Provide the [X, Y] coordinate of the cell's center where the given text is located.  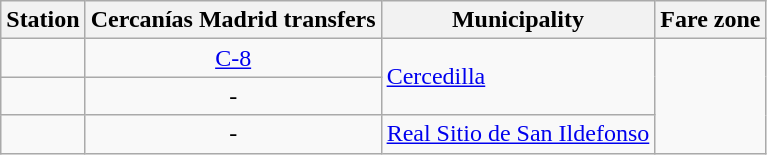
Fare zone [710, 20]
Real Sitio de San Ildefonso [518, 134]
C-8 [233, 58]
Municipality [518, 20]
Station [43, 20]
Cercanías Madrid transfers [233, 20]
Cercedilla [518, 77]
